Scan for the cell matching the given text and deliver its [X, Y] coordinate at center. 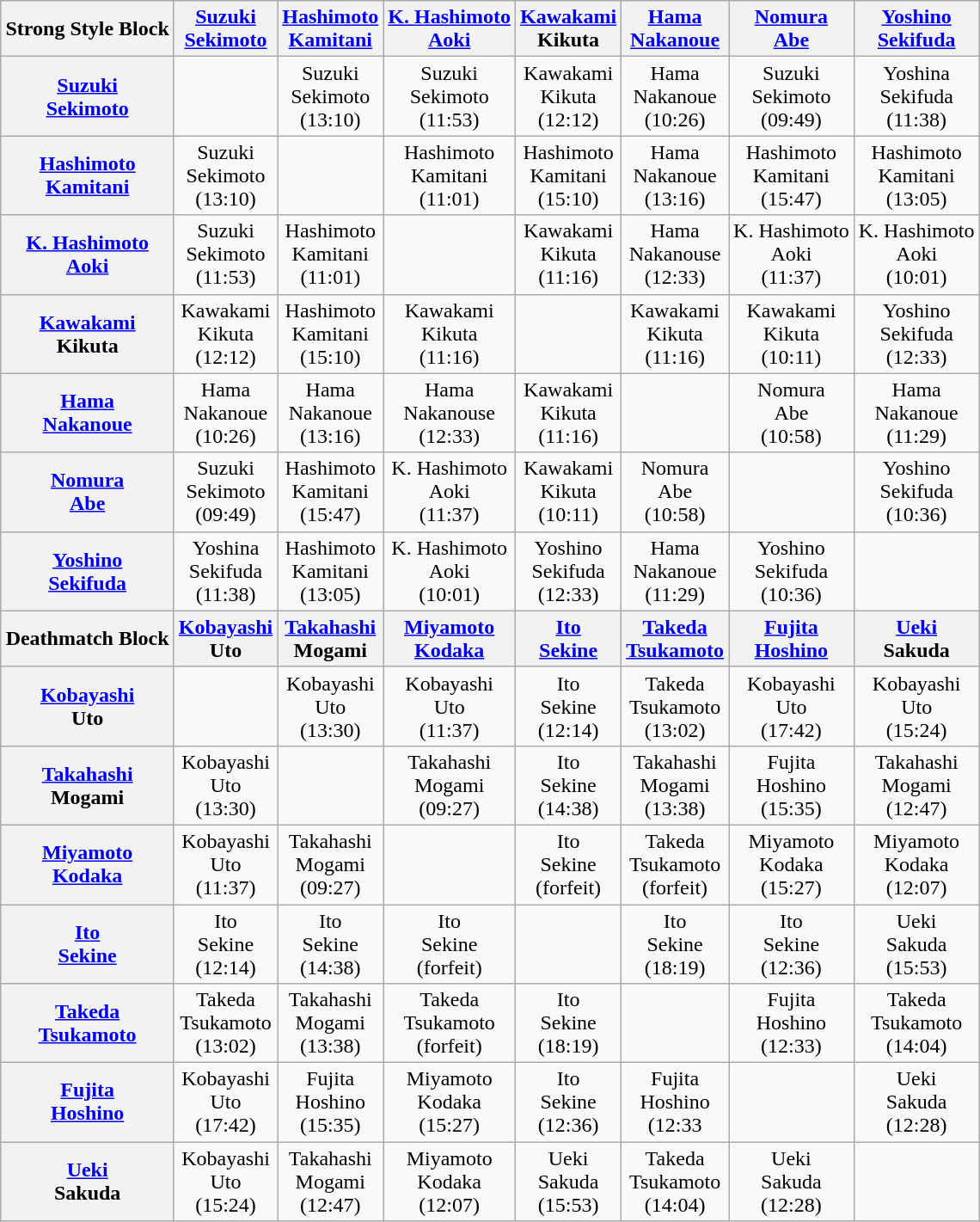
Strong Style Block [88, 29]
Deathmatch Block [88, 638]
FujitaHoshino(12:33) [792, 1023]
FujitaHoshino(12:33 [676, 1102]
